From the cell containing the given text, extract its center point as [x, y] coordinate. 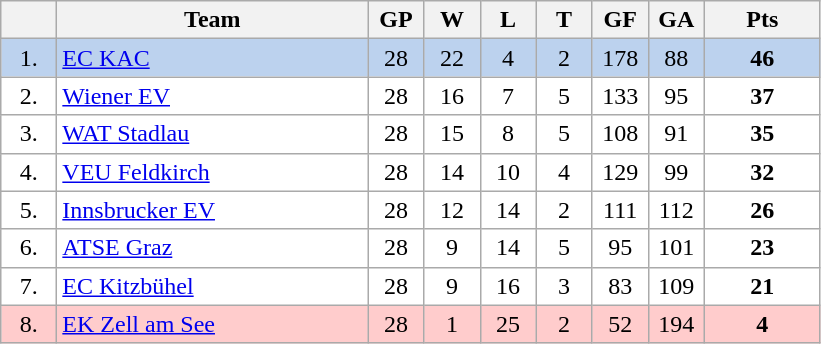
WAT Stadlau [212, 134]
1 [452, 324]
EC KAC [212, 58]
Wiener EV [212, 96]
23 [762, 248]
99 [676, 172]
83 [620, 286]
ATSE Graz [212, 248]
Team [212, 20]
3. [29, 134]
7. [29, 286]
108 [620, 134]
2. [29, 96]
T [564, 20]
22 [452, 58]
91 [676, 134]
101 [676, 248]
1. [29, 58]
5. [29, 210]
12 [452, 210]
37 [762, 96]
133 [620, 96]
26 [762, 210]
194 [676, 324]
15 [452, 134]
L [508, 20]
Innsbrucker EV [212, 210]
129 [620, 172]
109 [676, 286]
7 [508, 96]
GF [620, 20]
GA [676, 20]
52 [620, 324]
178 [620, 58]
46 [762, 58]
10 [508, 172]
32 [762, 172]
8. [29, 324]
21 [762, 286]
Pts [762, 20]
4. [29, 172]
111 [620, 210]
35 [762, 134]
GP [396, 20]
6. [29, 248]
W [452, 20]
88 [676, 58]
EC Kitzbühel [212, 286]
3 [564, 286]
8 [508, 134]
25 [508, 324]
EK Zell am See [212, 324]
112 [676, 210]
VEU Feldkirch [212, 172]
